Determine the (X, Y) coordinate at the center of the cell enclosing the given text.  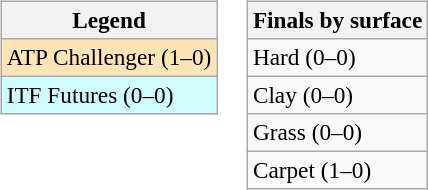
Finals by surface (337, 20)
Hard (0–0) (337, 57)
ATP Challenger (1–0) (108, 57)
Clay (0–0) (337, 95)
Grass (0–0) (337, 133)
ITF Futures (0–0) (108, 95)
Carpet (1–0) (337, 171)
Legend (108, 20)
